Extract the [x, y] coordinate from the center of the cell holding the provided text.  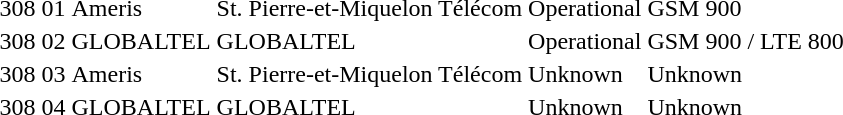
Unknown [585, 74]
Operational [585, 41]
Ameris [141, 74]
03 [54, 74]
St. Pierre-et-Miquelon Télécom [369, 74]
02 [54, 41]
